Return [x, y] of the center of cell containing provided text 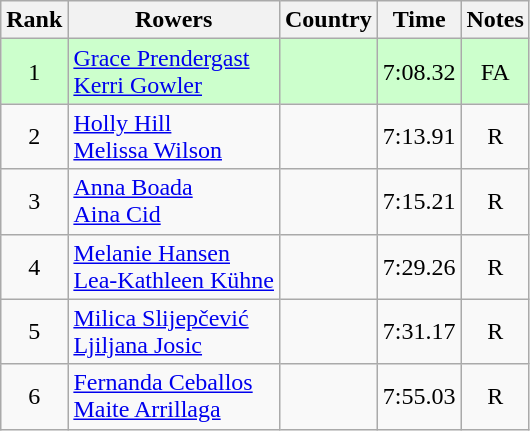
Milica SlijepčevićLjiljana Josic [174, 332]
2 [34, 136]
Country [328, 20]
Rowers [174, 20]
Grace PrendergastKerri Gowler [174, 72]
Melanie HansenLea-Kathleen Kühne [174, 266]
7:15.21 [419, 202]
1 [34, 72]
6 [34, 396]
Time [419, 20]
Rank [34, 20]
3 [34, 202]
7:29.26 [419, 266]
Fernanda CeballosMaite Arrillaga [174, 396]
4 [34, 266]
7:31.17 [419, 332]
5 [34, 332]
7:13.91 [419, 136]
Holly HillMelissa Wilson [174, 136]
FA [495, 72]
Anna BoadaAina Cid [174, 202]
7:55.03 [419, 396]
7:08.32 [419, 72]
Notes [495, 20]
